Return (X, Y) of the center of cell containing provided text 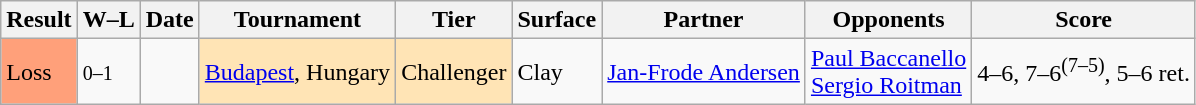
Result (39, 20)
Paul Baccanello Sergio Roitman (888, 72)
Partner (704, 20)
Clay (557, 72)
Tier (454, 20)
0–1 (108, 72)
Budapest, Hungary (297, 72)
Date (170, 20)
Opponents (888, 20)
Tournament (297, 20)
Surface (557, 20)
W–L (108, 20)
Loss (39, 72)
4–6, 7–6(7–5), 5–6 ret. (1084, 72)
Score (1084, 20)
Jan-Frode Andersen (704, 72)
Challenger (454, 72)
